Extract the [X, Y] coordinate from the center of the cell holding the provided text.  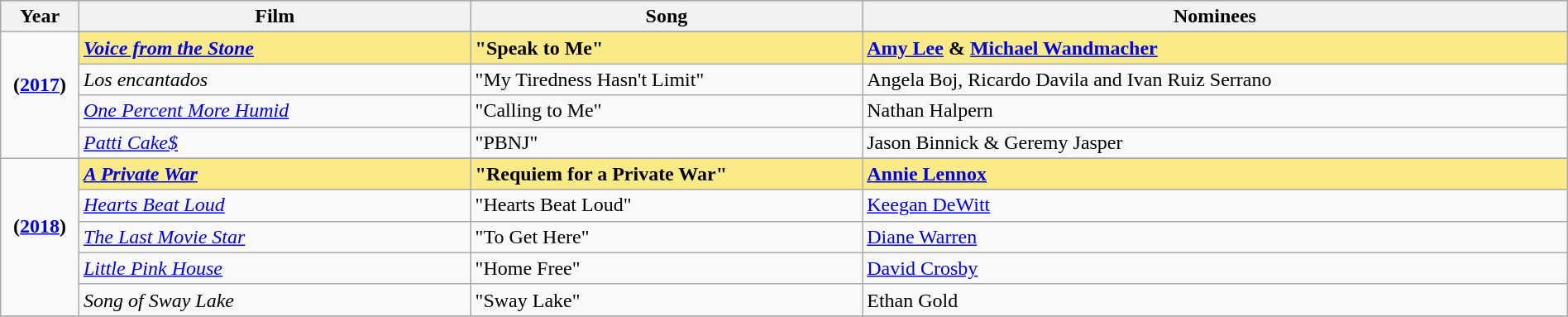
"Speak to Me" [667, 48]
Little Pink House [275, 268]
Annie Lennox [1216, 174]
Voice from the Stone [275, 48]
Patti Cake$ [275, 142]
"To Get Here" [667, 237]
Song of Sway Lake [275, 300]
Film [275, 17]
David Crosby [1216, 268]
Angela Boj, Ricardo Davila and Ivan Ruiz Serrano [1216, 79]
"Calling to Me" [667, 111]
Los encantados [275, 79]
Ethan Gold [1216, 300]
"Sway Lake" [667, 300]
Song [667, 17]
One Percent More Humid [275, 111]
"Requiem for a Private War" [667, 174]
"PBNJ" [667, 142]
"My Tiredness Hasn't Limit" [667, 79]
Keegan DeWitt [1216, 205]
Jason Binnick & Geremy Jasper [1216, 142]
The Last Movie Star [275, 237]
Amy Lee & Michael Wandmacher [1216, 48]
Nathan Halpern [1216, 111]
Hearts Beat Loud [275, 205]
Nominees [1216, 17]
A Private War [275, 174]
"Hearts Beat Loud" [667, 205]
"Home Free" [667, 268]
(2018) [40, 237]
(2017) [40, 95]
Diane Warren [1216, 237]
Year [40, 17]
